Determine the [x, y] coordinate at the center of the cell enclosing the given text.  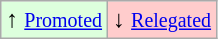
↑ Promoted [54, 20]
↓ Relegated [162, 20]
